Identify which cell holds the provided text, then report its (x, y) central coordinate. 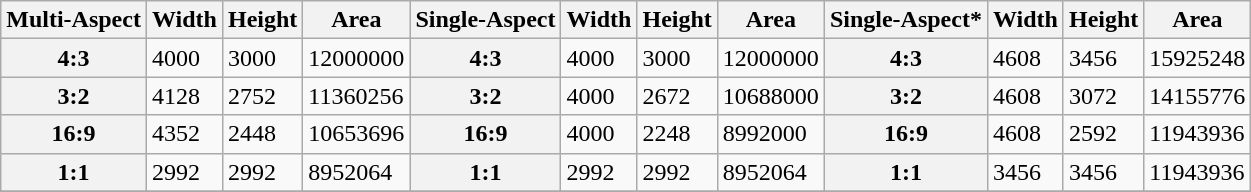
10688000 (770, 96)
4352 (184, 134)
Multi-Aspect (74, 20)
2448 (262, 134)
4128 (184, 96)
Single-Aspect* (906, 20)
2672 (677, 96)
2752 (262, 96)
3072 (1103, 96)
8992000 (770, 134)
2592 (1103, 134)
14155776 (1198, 96)
2248 (677, 134)
10653696 (356, 134)
Single-Aspect (486, 20)
11360256 (356, 96)
15925248 (1198, 58)
